Scan for the cell matching the given text and deliver its [X, Y] coordinate at center. 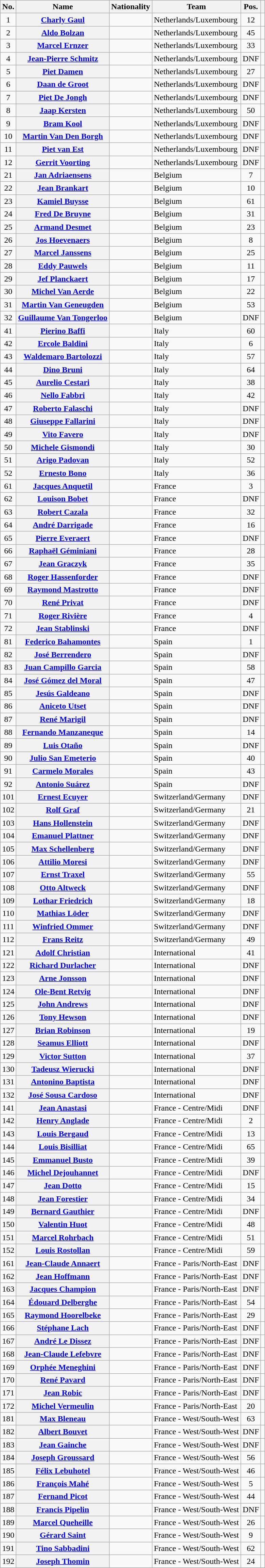
112 [8, 939]
145 [8, 1160]
103 [8, 823]
Fernando Manzaneque [63, 732]
81 [8, 642]
164 [8, 1302]
58 [251, 667]
Roger Hassenforder [63, 577]
36 [251, 473]
Name [63, 7]
165 [8, 1315]
183 [8, 1445]
Martin Van Den Borgh [63, 136]
No. [8, 7]
152 [8, 1250]
Tino Sabbadini [63, 1548]
Jean Brankart [63, 188]
Marcel Rohrbach [63, 1238]
109 [8, 901]
Fernand Picot [63, 1497]
39 [251, 1160]
Raymond Hoorelbeke [63, 1315]
Pierre Everaert [63, 538]
Rolf Graf [63, 810]
Marcel Queheille [63, 1522]
15 [251, 1185]
Ole-Bent Retvig [63, 991]
Jean Stablinski [63, 629]
19 [251, 1030]
106 [8, 862]
Adolf Christian [63, 952]
57 [251, 356]
Jesús Galdeano [63, 693]
René Privat [63, 603]
163 [8, 1289]
Louis Bisilliat [63, 1147]
54 [251, 1302]
122 [8, 965]
16 [251, 525]
André Le Dissez [63, 1341]
Mathias Löder [63, 914]
161 [8, 1263]
123 [8, 978]
Waldemaro Bartolozzi [63, 356]
Giuseppe Fallarini [63, 421]
Seamus Elliott [63, 1043]
151 [8, 1238]
Tony Hewson [63, 1017]
Fred De Bruyne [63, 214]
Lothar Friedrich [63, 901]
149 [8, 1212]
Nationality [131, 7]
33 [251, 46]
147 [8, 1185]
Michel Dejouhannet [63, 1173]
Michele Gismondi [63, 447]
38 [251, 383]
71 [8, 616]
Emmanuel Busto [63, 1160]
40 [251, 758]
56 [251, 1458]
130 [8, 1069]
142 [8, 1121]
104 [8, 836]
169 [8, 1367]
Aniceto Utset [63, 706]
Piet De Jongh [63, 97]
Jean Forestier [63, 1198]
Gérard Saint [63, 1535]
Julio San Emeterio [63, 758]
Joseph Thomin [63, 1561]
Jacques Anquetil [63, 486]
Raymond Mastrotto [63, 590]
166 [8, 1328]
101 [8, 797]
167 [8, 1341]
Dino Bruni [63, 369]
69 [8, 590]
Max Bleneau [63, 1419]
187 [8, 1497]
37 [251, 1056]
Nello Fabbri [63, 395]
121 [8, 952]
John Andrews [63, 1004]
Guillaume Van Tongerloo [63, 318]
191 [8, 1548]
Orphée Meneghini [63, 1367]
86 [8, 706]
59 [251, 1250]
Eddy Pauwels [63, 266]
André Darrigade [63, 525]
Armand Desmet [63, 227]
Frans Reitz [63, 939]
188 [8, 1509]
70 [8, 603]
Piet van Est [63, 149]
85 [8, 693]
Édouard Delberghe [63, 1302]
170 [8, 1380]
Max Schellenberg [63, 849]
67 [8, 564]
Stéphane Lach [63, 1328]
Robert Cazala [63, 512]
Martin Van Geneugden [63, 305]
189 [8, 1522]
110 [8, 914]
José Sousa Cardoso [63, 1095]
185 [8, 1471]
José Berrendero [63, 654]
Attilio Moresi [63, 862]
Raphaël Géminiani [63, 551]
182 [8, 1432]
Jaap Kersten [63, 110]
François Mahé [63, 1484]
Charly Gaul [63, 20]
Jean-Pierre Schmitz [63, 59]
Pos. [251, 7]
190 [8, 1535]
Federico Bahamontes [63, 642]
Ernesto Bono [63, 473]
Emanuel Plattner [63, 836]
131 [8, 1082]
53 [251, 305]
111 [8, 926]
Team [196, 7]
146 [8, 1173]
60 [251, 330]
126 [8, 1017]
Jacques Champion [63, 1289]
186 [8, 1484]
90 [8, 758]
Otto Altweck [63, 888]
José Gómez del Moral [63, 680]
87 [8, 719]
Aldo Bolzan [63, 33]
129 [8, 1056]
Antonino Baptista [63, 1082]
124 [8, 991]
Piet Damen [63, 71]
20 [251, 1406]
Bernard Gauthier [63, 1212]
Louis Rostollan [63, 1250]
91 [8, 771]
Jean Anastasi [63, 1108]
Félix Lebuhotel [63, 1471]
Ercole Baldini [63, 343]
Roger Rivière [63, 616]
Jan Adriaensens [63, 175]
Jef Planckaert [63, 279]
144 [8, 1147]
Carmelo Morales [63, 771]
Jean Graczyk [63, 564]
128 [8, 1043]
168 [8, 1354]
Victor Sutton [63, 1056]
89 [8, 745]
Jean Dotto [63, 1185]
143 [8, 1134]
84 [8, 680]
Hans Hollenstein [63, 823]
107 [8, 875]
Marcel Janssens [63, 253]
Valentin Huot [63, 1225]
Jos Hoevenaers [63, 240]
Ernst Traxel [63, 875]
Jean-Claude Lefebvre [63, 1354]
171 [8, 1393]
148 [8, 1198]
68 [8, 577]
105 [8, 849]
Arigo Padovan [63, 460]
Jean Robic [63, 1393]
Brian Robinson [63, 1030]
13 [251, 1134]
132 [8, 1095]
192 [8, 1561]
66 [8, 551]
Antonio Suárez [63, 784]
14 [251, 732]
Jean-Claude Annaert [63, 1263]
René Marigil [63, 719]
Winfried Ommer [63, 926]
150 [8, 1225]
34 [251, 1198]
Louis Bergaud [63, 1134]
83 [8, 667]
72 [8, 629]
55 [251, 875]
Henry Anglade [63, 1121]
184 [8, 1458]
Joseph Groussard [63, 1458]
Roberto Falaschi [63, 408]
162 [8, 1276]
Louison Bobet [63, 499]
René Pavard [63, 1380]
Aurelio Cestari [63, 383]
Michel Van Aerde [63, 292]
181 [8, 1419]
172 [8, 1406]
125 [8, 1004]
Luis Otaño [63, 745]
18 [251, 901]
17 [251, 279]
92 [8, 784]
82 [8, 654]
Vito Favero [63, 434]
Arne Jonsson [63, 978]
Francis Pipelin [63, 1509]
102 [8, 810]
Tadeusz Wierucki [63, 1069]
Jean Gainche [63, 1445]
Michel Vermeulin [63, 1406]
Bram Kool [63, 123]
Pierino Baffi [63, 330]
Ernest Ecuyer [63, 797]
Albert Bouvet [63, 1432]
88 [8, 732]
Daan de Groot [63, 84]
141 [8, 1108]
Jean Hoffmann [63, 1276]
108 [8, 888]
127 [8, 1030]
Gerrit Voorting [63, 162]
Juan Campillo Garcia [63, 667]
Richard Durlacher [63, 965]
35 [251, 564]
Marcel Ernzer [63, 46]
Kamiel Buysse [63, 201]
